For the text-containing cell, return its midpoint in [x, y] coordinate format. 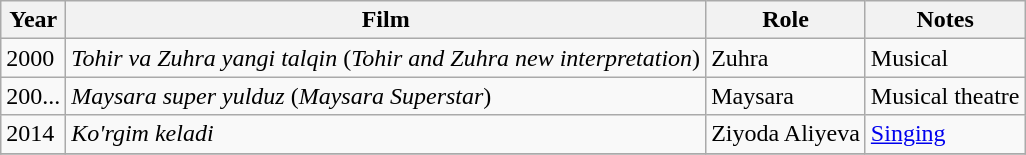
200... [34, 96]
2014 [34, 134]
Musical [945, 58]
Film [386, 20]
Ko'rgim keladi [386, 134]
Maysara super yulduz (Maysara Superstar) [386, 96]
Role [786, 20]
Musical theatre [945, 96]
Ziyoda Aliyeva [786, 134]
Singing [945, 134]
Tohir va Zuhra yangi talqin (Tohir and Zuhra new interpretation) [386, 58]
Zuhra [786, 58]
Maysara [786, 96]
Notes [945, 20]
Year [34, 20]
2000 [34, 58]
